Search for the cell housing the specified text and yield its (x, y) center coordinate. 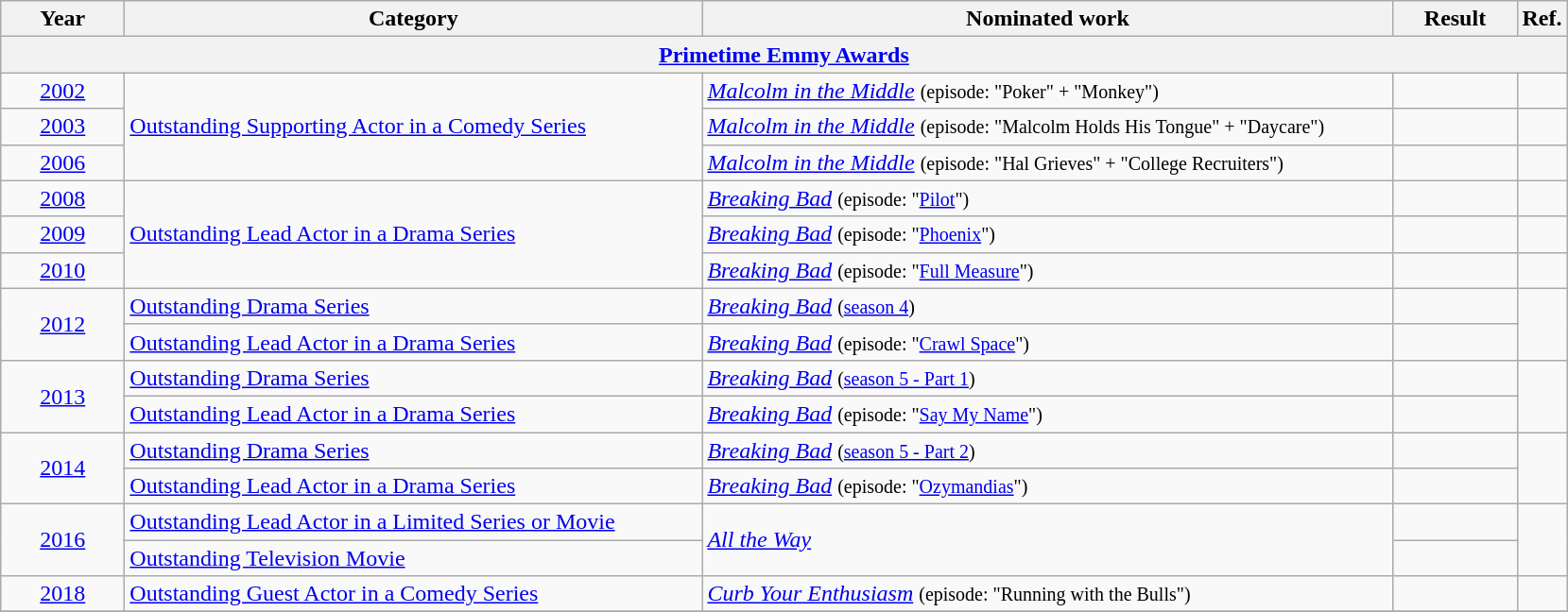
Ref. (1542, 19)
Outstanding Supporting Actor in a Comedy Series (414, 127)
2013 (62, 396)
Breaking Bad (episode: "Full Measure") (1047, 270)
Breaking Bad (season 5 - Part 1) (1047, 378)
Breaking Bad (season 4) (1047, 306)
Outstanding Guest Actor in a Comedy Series (414, 594)
Breaking Bad (episode: "Crawl Space") (1047, 342)
2012 (62, 324)
Nominated work (1047, 19)
Malcolm in the Middle (episode: "Malcolm Holds His Tongue" + "Daycare") (1047, 127)
2002 (62, 91)
Malcolm in the Middle (episode: "Poker" + "Monkey") (1047, 91)
Primetime Emmy Awards (784, 55)
2016 (62, 540)
2014 (62, 468)
Curb Your Enthusiasm (episode: "Running with the Bulls") (1047, 594)
2008 (62, 198)
2006 (62, 162)
Outstanding Lead Actor in a Limited Series or Movie (414, 522)
Breaking Bad (episode: "Phoenix") (1047, 234)
Breaking Bad (episode: "Say My Name") (1047, 414)
Category (414, 19)
Breaking Bad (episode: "Ozymandias") (1047, 486)
Malcolm in the Middle (episode: "Hal Grieves" + "College Recruiters") (1047, 162)
All the Way (1047, 540)
2010 (62, 270)
Result (1456, 19)
Year (62, 19)
2009 (62, 234)
2003 (62, 127)
Breaking Bad (episode: "Pilot") (1047, 198)
Outstanding Television Movie (414, 558)
2018 (62, 594)
Breaking Bad (season 5 - Part 2) (1047, 450)
